Pinpoint the cell where the given text exists, returning its (X, Y) midpoint coordinate. 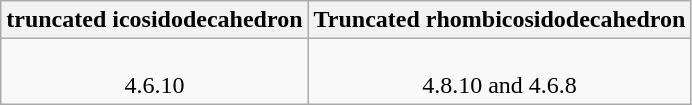
4.8.10 and 4.6.8 (500, 72)
4.6.10 (154, 72)
Truncated rhombicosidodecahedron (500, 20)
truncated icosidodecahedron (154, 20)
